Return the [X, Y] coordinate for the center point of the cell that contains the specified text.  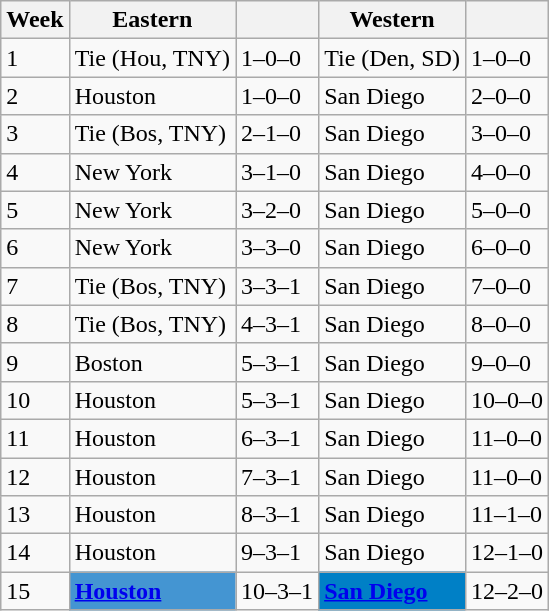
11 [35, 438]
10–0–0 [506, 400]
11–1–0 [506, 515]
9–0–0 [506, 362]
8 [35, 324]
12 [35, 477]
4–3–1 [278, 324]
15 [35, 591]
2–1–0 [278, 134]
14 [35, 553]
6–3–1 [278, 438]
4 [35, 172]
12–1–0 [506, 553]
3–2–0 [278, 210]
Week [35, 20]
13 [35, 515]
Boston [152, 362]
5 [35, 210]
7–3–1 [278, 477]
3–1–0 [278, 172]
6–0–0 [506, 248]
8–3–1 [278, 515]
2 [35, 96]
10 [35, 400]
2–0–0 [506, 96]
9–3–1 [278, 553]
5–0–0 [506, 210]
7–0–0 [506, 286]
6 [35, 248]
3–3–1 [278, 286]
3–0–0 [506, 134]
Eastern [152, 20]
Tie (Hou, TNY) [152, 58]
7 [35, 286]
12–2–0 [506, 591]
Western [392, 20]
Tie (Den, SD) [392, 58]
8–0–0 [506, 324]
3 [35, 134]
9 [35, 362]
1 [35, 58]
4–0–0 [506, 172]
10–3–1 [278, 591]
3–3–0 [278, 248]
